Extract the [x, y] coordinate from the center of the cell holding the provided text.  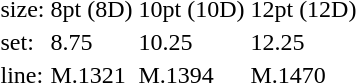
8.75 [92, 42]
10.25 [192, 42]
